Capture the cell that displays the provided text and extract its (X, Y) central coordinate. 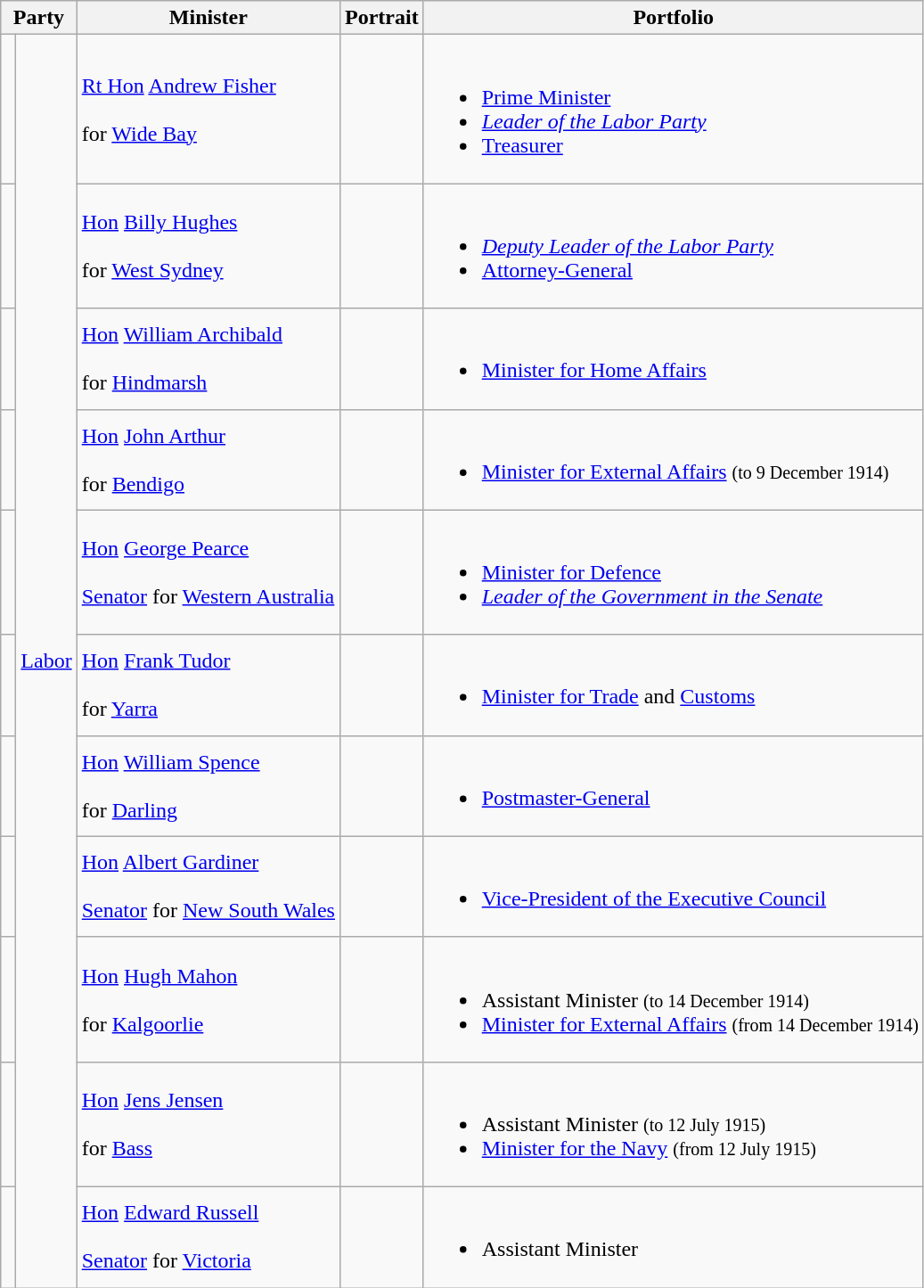
Hon Albert Gardiner Senator for New South Wales (209, 886)
Vice-President of the Executive Council (674, 886)
Assistant Minister (674, 1237)
Hon William Spence for Darling (209, 786)
Postmaster-General (674, 786)
Rt Hon Andrew Fisher for Wide Bay (209, 109)
Hon George Pearce Senator for Western Australia (209, 572)
Party (39, 18)
Minister for Trade and Customs (674, 685)
Hon Frank Tudor for Yarra (209, 685)
Hon Hugh Mahon for Kalgoorlie (209, 999)
Minister for DefenceLeader of the Government in the Senate (674, 572)
Hon William Archibald for Hindmarsh (209, 358)
Minister (209, 18)
Assistant Minister (to 14 December 1914)Minister for External Affairs (from 14 December 1914) (674, 999)
Minister for Home Affairs (674, 358)
Assistant Minister (to 12 July 1915)Minister for the Navy (from 12 July 1915) (674, 1124)
Portrait (381, 18)
Labor (46, 661)
Hon Edward Russell Senator for Victoria (209, 1237)
Deputy Leader of the Labor PartyAttorney-General (674, 246)
Portfolio (674, 18)
Hon John Arthur for Bendigo (209, 460)
Minister for External Affairs (to 9 December 1914) (674, 460)
Hon Billy Hughes for West Sydney (209, 246)
Prime MinisterLeader of the Labor PartyTreasurer (674, 109)
Hon Jens Jensen for Bass (209, 1124)
